Return the [x, y] coordinate for the center point of the cell that contains the specified text.  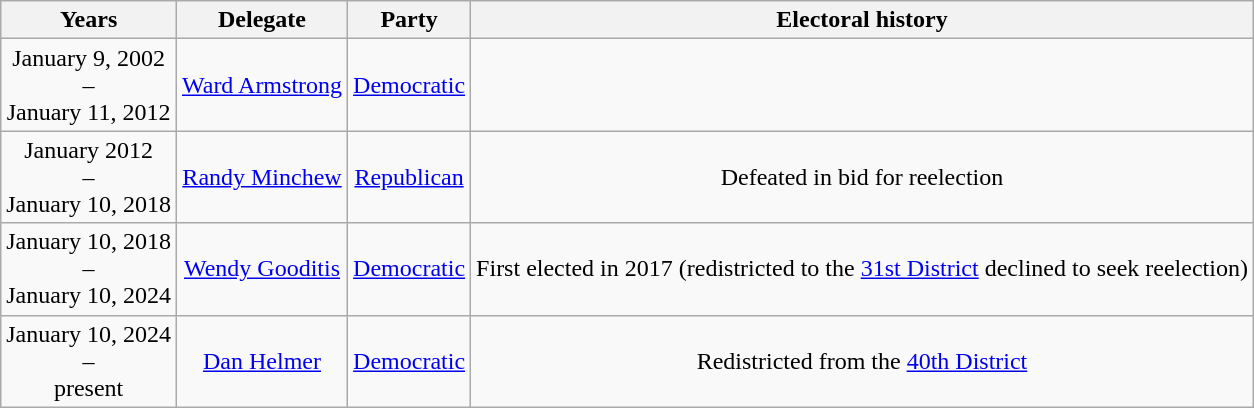
January 10, 2018–January 10, 2024 [89, 269]
Defeated in bid for reelection [862, 177]
Delegate [262, 20]
Ward Armstrong [262, 85]
Republican [410, 177]
Dan Helmer [262, 361]
Wendy Gooditis [262, 269]
Party [410, 20]
Redistricted from the 40th District [862, 361]
January 9, 2002–January 11, 2012 [89, 85]
January 2012–January 10, 2018 [89, 177]
Years [89, 20]
Randy Minchew [262, 177]
Electoral history [862, 20]
First elected in 2017 (redistricted to the 31st District declined to seek reelection) [862, 269]
January 10, 2024–present [89, 361]
